Identify which cell holds the provided text, then report its (X, Y) central coordinate. 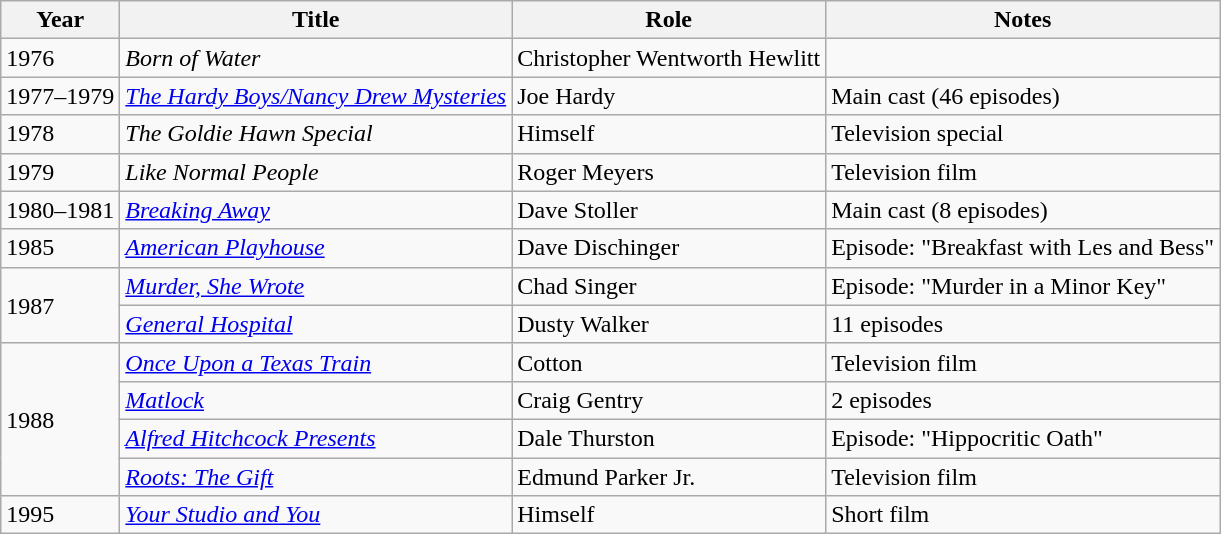
Edmund Parker Jr. (669, 477)
Alfred Hitchcock Presents (316, 438)
The Goldie Hawn Special (316, 134)
Role (669, 20)
Your Studio and You (316, 515)
Murder, She Wrote (316, 286)
2 episodes (1023, 400)
1985 (60, 248)
Television special (1023, 134)
1988 (60, 419)
Like Normal People (316, 172)
1978 (60, 134)
1977–1979 (60, 96)
Episode: "Breakfast with Les and Bess" (1023, 248)
Episode: "Hippocritic Oath" (1023, 438)
Roots: The Gift (316, 477)
Dave Dischinger (669, 248)
Joe Hardy (669, 96)
Episode: "Murder in a Minor Key" (1023, 286)
Dale Thurston (669, 438)
Once Upon a Texas Train (316, 362)
General Hospital (316, 324)
Craig Gentry (669, 400)
Christopher Wentworth Hewlitt (669, 58)
1979 (60, 172)
Main cast (46 episodes) (1023, 96)
Notes (1023, 20)
1980–1981 (60, 210)
Matlock (316, 400)
Cotton (669, 362)
Roger Meyers (669, 172)
Dave Stoller (669, 210)
The Hardy Boys/Nancy Drew Mysteries (316, 96)
1987 (60, 305)
Main cast (8 episodes) (1023, 210)
11 episodes (1023, 324)
1995 (60, 515)
Short film (1023, 515)
Chad Singer (669, 286)
Dusty Walker (669, 324)
Title (316, 20)
1976 (60, 58)
American Playhouse (316, 248)
Year (60, 20)
Breaking Away (316, 210)
Born of Water (316, 58)
